For the text-containing cell, return its midpoint in (X, Y) coordinate format. 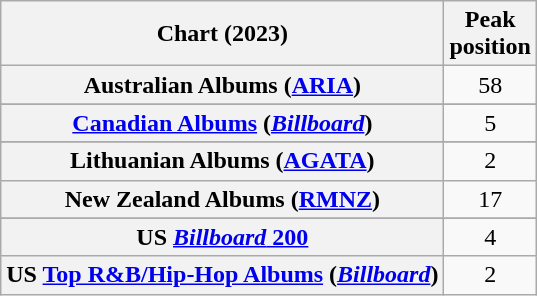
17 (490, 199)
Lithuanian Albums (AGATA) (222, 161)
Canadian Albums (Billboard) (222, 123)
Australian Albums (ARIA) (222, 85)
US Billboard 200 (222, 237)
58 (490, 85)
Peakposition (490, 34)
US Top R&B/Hip-Hop Albums (Billboard) (222, 275)
Chart (2023) (222, 34)
4 (490, 237)
New Zealand Albums (RMNZ) (222, 199)
5 (490, 123)
